Detect which cell encompasses the target text, then output its (X, Y) center coordinate. 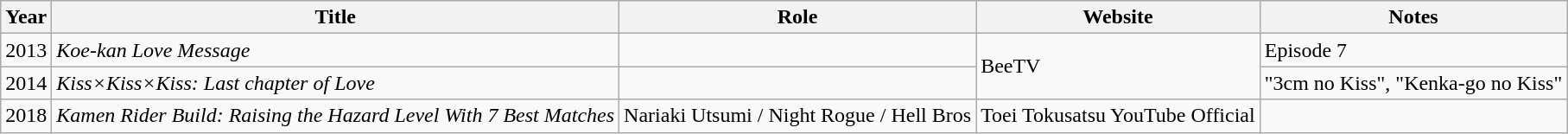
BeeTV (1118, 67)
"3cm no Kiss", "Kenka-go no Kiss" (1413, 83)
Toei Tokusatsu YouTube Official (1118, 116)
Year (26, 17)
Notes (1413, 17)
Kamen Rider Build: Raising the Hazard Level With 7 Best Matches (335, 116)
Title (335, 17)
Nariaki Utsumi / Night Rogue / Hell Bros (798, 116)
2013 (26, 50)
2014 (26, 83)
Website (1118, 17)
Kiss×Kiss×Kiss: Last chapter of Love (335, 83)
Episode 7 (1413, 50)
2018 (26, 116)
Role (798, 17)
Koe-kan Love Message (335, 50)
